Return the [X, Y] coordinate for the center point of the cell that contains the specified text.  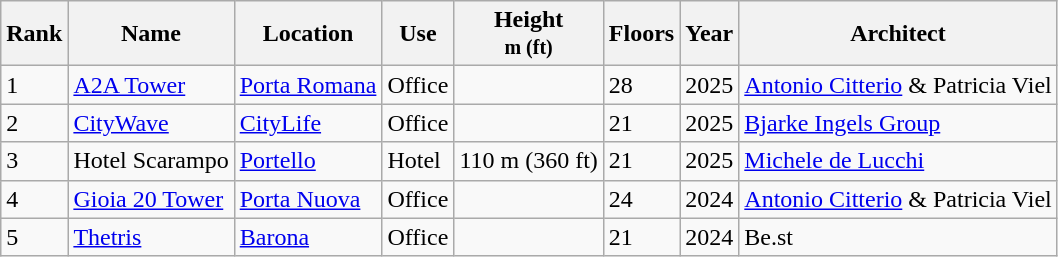
Barona [308, 237]
Year [710, 34]
Porta Romana [308, 85]
2 [34, 123]
Bjarke Ingels Group [898, 123]
Be.st [898, 237]
Floors [641, 34]
CityLife [308, 123]
Architect [898, 34]
CityWave [151, 123]
3 [34, 161]
Location [308, 34]
4 [34, 199]
Gioia 20 Tower [151, 199]
Michele de Lucchi [898, 161]
1 [34, 85]
Name [151, 34]
A2A Tower [151, 85]
Rank [34, 34]
Porta Nuova [308, 199]
Hotel [418, 161]
Use [418, 34]
Heightm (ft) [528, 34]
110 m (360 ft) [528, 161]
24 [641, 199]
5 [34, 237]
Thetris [151, 237]
Portello [308, 161]
Hotel Scarampo [151, 161]
28 [641, 85]
